Search for the cell housing the specified text and yield its (x, y) center coordinate. 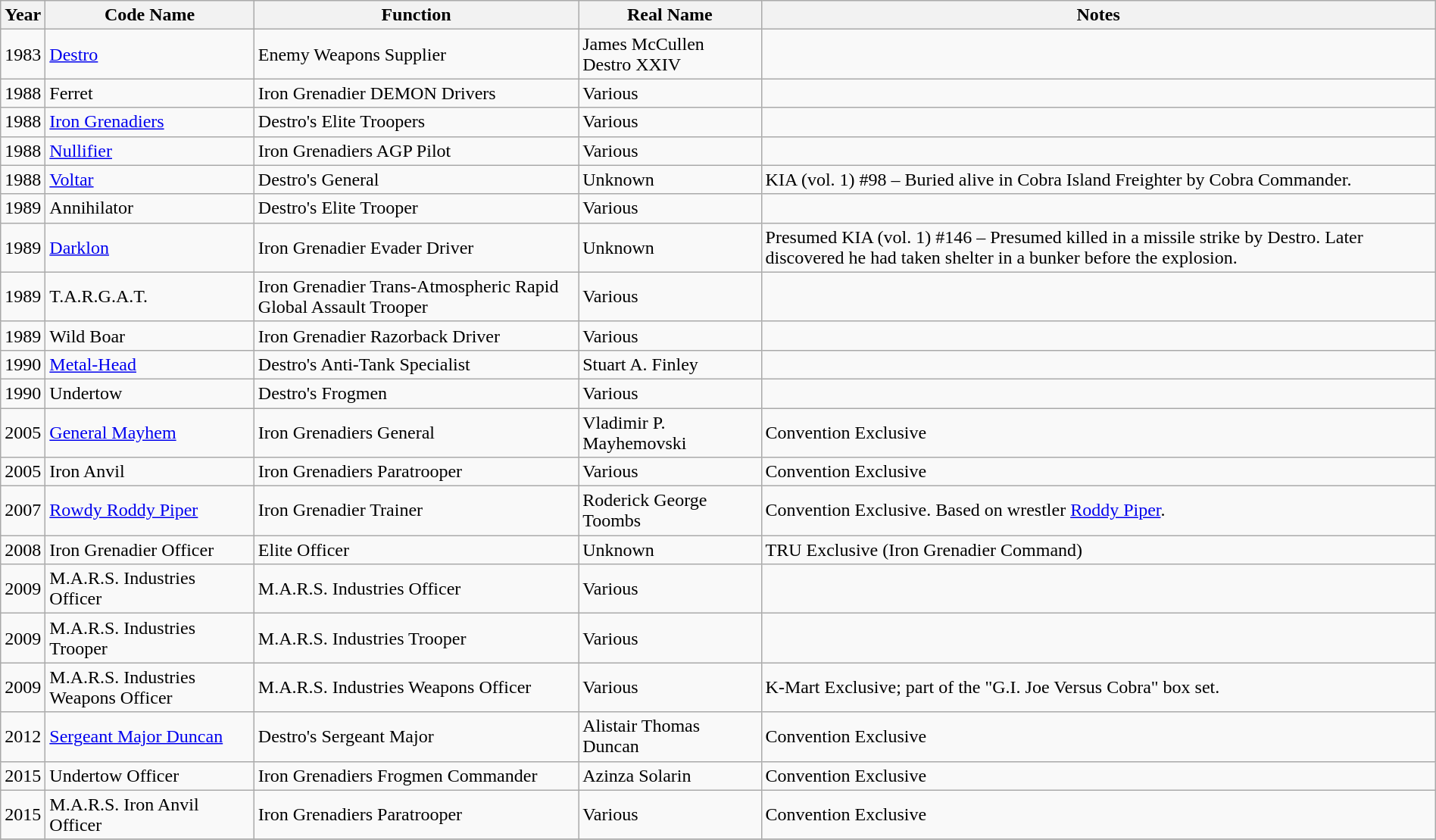
Iron Grenadier Officer (150, 550)
James McCullen Destro XXIV (670, 55)
T.A.R.G.A.T. (150, 297)
KIA (vol. 1) #98 – Buried alive in Cobra Island Freighter by Cobra Commander. (1098, 180)
Destro's Anti-Tank Specialist (416, 364)
Destro's Frogmen (416, 393)
M.A.R.S. Iron Anvil Officer (150, 815)
Darklon (150, 247)
Roderick George Toombs (670, 511)
Undertow (150, 393)
Ferret (150, 93)
Destro's General (416, 180)
Iron Grenadiers (150, 122)
Iron Grenadier Trainer (416, 511)
Destro's Sergeant Major (416, 736)
2007 (23, 511)
Undertow Officer (150, 776)
Voltar (150, 180)
Nullifier (150, 151)
Metal-Head (150, 364)
Destro's Elite Troopers (416, 122)
Rowdy Roddy Piper (150, 511)
Iron Grenadiers Frogmen Commander (416, 776)
Wild Boar (150, 336)
Iron Grenadier Evader Driver (416, 247)
Iron Anvil (150, 472)
Notes (1098, 15)
K-Mart Exclusive; part of the "G.I. Joe Versus Cobra" box set. (1098, 688)
TRU Exclusive (Iron Grenadier Command) (1098, 550)
Iron Grenadiers AGP Pilot (416, 151)
Annihilator (150, 208)
Function (416, 15)
Stuart A. Finley (670, 364)
Convention Exclusive. Based on wrestler Roddy Piper. (1098, 511)
Real Name (670, 15)
Elite Officer (416, 550)
Iron Grenadier Trans-Atmospheric Rapid Global Assault Trooper (416, 297)
General Mayhem (150, 432)
2008 (23, 550)
Year (23, 15)
2012 (23, 736)
1983 (23, 55)
Enemy Weapons Supplier (416, 55)
Presumed KIA (vol. 1) #146 – Presumed killed in a missile strike by Destro. Later discovered he had taken shelter in a bunker before the explosion. (1098, 247)
Alistair Thomas Duncan (670, 736)
Sergeant Major Duncan (150, 736)
Vladimir P. Mayhemovski (670, 432)
Azinza Solarin (670, 776)
Iron Grenadier Razorback Driver (416, 336)
Destro (150, 55)
Destro's Elite Trooper (416, 208)
Code Name (150, 15)
Iron Grenadier DEMON Drivers (416, 93)
Iron Grenadiers General (416, 432)
